Scan for the cell matching the given text and deliver its (X, Y) coordinate at center. 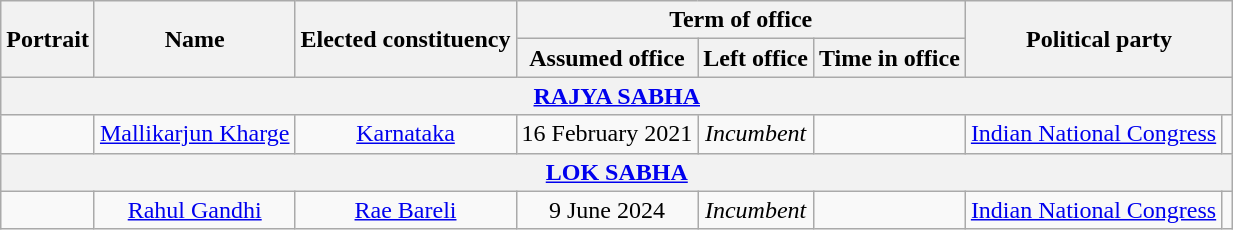
Rahul Gandhi (194, 210)
Term of office (740, 20)
Political party (1098, 39)
Rae Bareli (406, 210)
Mallikarjun Kharge (194, 134)
Left office (756, 58)
Karnataka (406, 134)
Time in office (889, 58)
LOK SABHA (617, 172)
Assumed office (607, 58)
Name (194, 39)
RAJYA SABHA (617, 96)
16 February 2021 (607, 134)
Elected constituency (406, 39)
Portrait (48, 39)
9 June 2024 (607, 210)
